Return the (x, y) coordinate for the center point of the cell that contains the specified text.  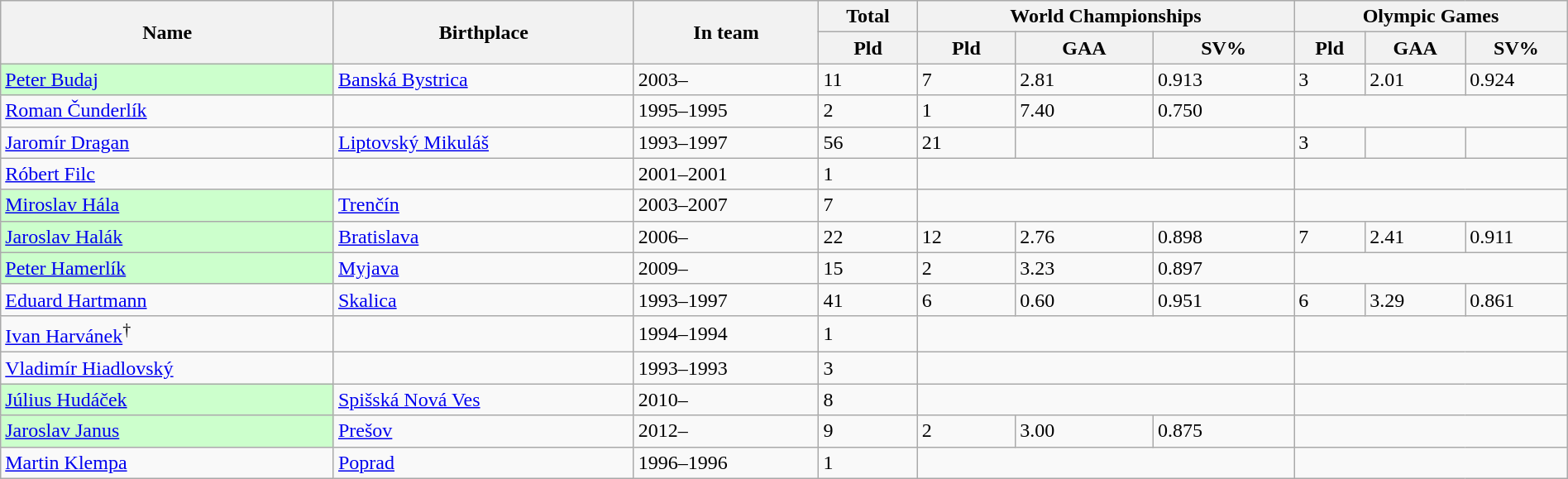
Ivan Harvánek† (167, 334)
2.81 (1085, 79)
Banská Bystrica (483, 79)
2003–2007 (726, 205)
2.01 (1416, 79)
3.23 (1085, 268)
2003– (726, 79)
Bratislava (483, 237)
8 (868, 400)
Vladimír Hiadlovský (167, 368)
Eduard Hartmann (167, 299)
Liptovský Mikuláš (483, 142)
0.750 (1223, 111)
2010– (726, 400)
Total (868, 17)
1994–1994 (726, 334)
Prešov (483, 431)
1995–1995 (726, 111)
0.911 (1517, 237)
21 (966, 142)
Jaroslav Janus (167, 431)
Skalica (483, 299)
11 (868, 79)
3.29 (1416, 299)
12 (966, 237)
Peter Budaj (167, 79)
Poprad (483, 462)
Birthplace (483, 32)
2.41 (1416, 237)
2009– (726, 268)
Jaromír Dragan (167, 142)
Július Hudáček (167, 400)
41 (868, 299)
Olympic Games (1431, 17)
Trenčín (483, 205)
Myjava (483, 268)
0.861 (1517, 299)
15 (868, 268)
2.76 (1085, 237)
0.898 (1223, 237)
7.40 (1085, 111)
0.951 (1223, 299)
22 (868, 237)
Peter Hamerlík (167, 268)
Martin Klempa (167, 462)
0.875 (1223, 431)
0.924 (1517, 79)
2012– (726, 431)
2001–2001 (726, 174)
3.00 (1085, 431)
Jaroslav Halák (167, 237)
Róbert Filc (167, 174)
56 (868, 142)
0.897 (1223, 268)
0.60 (1085, 299)
2006– (726, 237)
1993–1993 (726, 368)
Roman Čunderlík (167, 111)
Miroslav Hála (167, 205)
Spišská Nová Ves (483, 400)
9 (868, 431)
In team (726, 32)
World Championships (1106, 17)
0.913 (1223, 79)
1996–1996 (726, 462)
Name (167, 32)
